Scan for the cell matching the given text and deliver its (X, Y) coordinate at center. 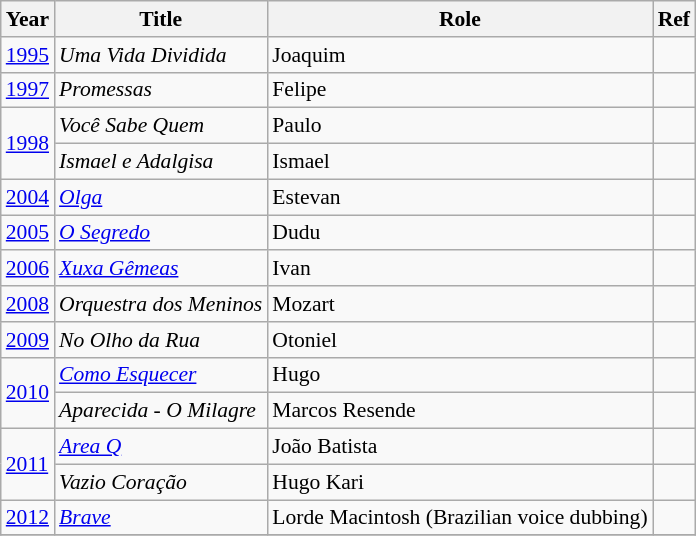
Promessas (160, 90)
1997 (28, 90)
2008 (28, 304)
Marcos Resende (460, 411)
Olga (160, 197)
Area Q (160, 447)
Uma Vida Dividida (160, 55)
Brave (160, 518)
2010 (28, 392)
Ref (674, 19)
Felipe (460, 90)
2011 (28, 464)
2009 (28, 340)
O Segredo (160, 233)
Hugo Kari (460, 482)
Paulo (460, 126)
Joaquim (460, 55)
Ivan (460, 269)
2006 (28, 269)
Ismael (460, 162)
Hugo (460, 375)
Lorde Macintosh (Brazilian voice dubbing) (460, 518)
No Olho da Rua (160, 340)
Ismael e Adalgisa (160, 162)
Aparecida - O Milagre (160, 411)
2005 (28, 233)
Mozart (460, 304)
Role (460, 19)
Xuxa Gêmeas (160, 269)
1998 (28, 144)
Como Esquecer (160, 375)
Orquestra dos Meninos (160, 304)
1995 (28, 55)
Title (160, 19)
2012 (28, 518)
Vazio Coração (160, 482)
2004 (28, 197)
João Batista (460, 447)
Dudu (460, 233)
Estevan (460, 197)
Você Sabe Quem (160, 126)
Year (28, 19)
Otoniel (460, 340)
